Pinpoint the cell where the given text exists, returning its [X, Y] midpoint coordinate. 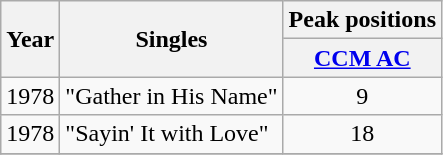
18 [362, 134]
"Gather in His Name" [172, 96]
CCM AC [362, 58]
"Sayin' It with Love" [172, 134]
9 [362, 96]
Singles [172, 39]
Peak positions [362, 20]
Year [30, 39]
